Detect which cell encompasses the target text, then output its (x, y) center coordinate. 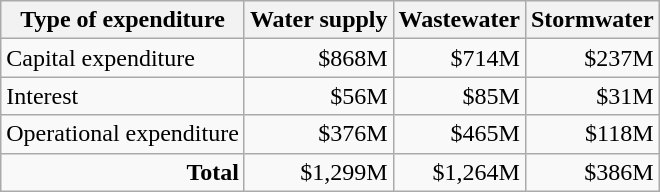
$1,299M (318, 172)
$118M (592, 134)
$237M (592, 58)
$31M (592, 96)
$1,264M (459, 172)
$868M (318, 58)
Water supply (318, 20)
Capital expenditure (123, 58)
Type of expenditure (123, 20)
Interest (123, 96)
$376M (318, 134)
$714M (459, 58)
Wastewater (459, 20)
Total (123, 172)
Stormwater (592, 20)
$56M (318, 96)
$386M (592, 172)
Operational expenditure (123, 134)
$85M (459, 96)
$465M (459, 134)
